Locate the cell with the specified text and output its [X, Y] center coordinate. 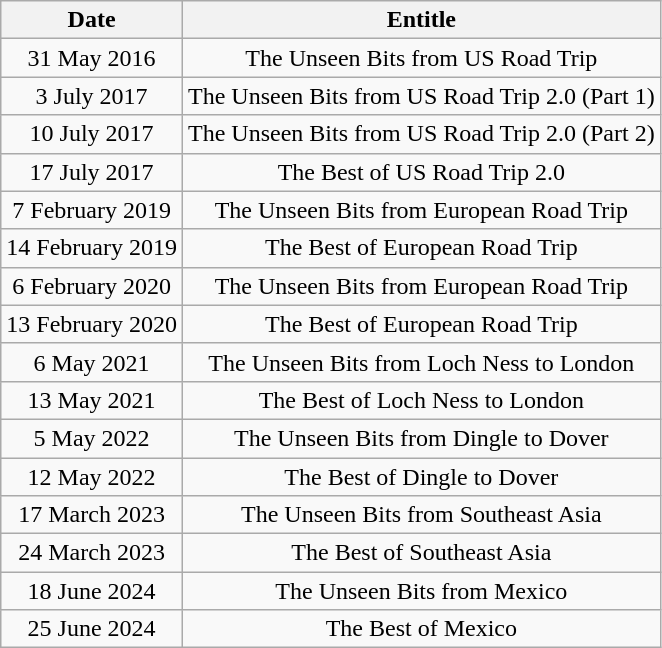
The Unseen Bits from US Road Trip 2.0 (Part 2) [421, 134]
5 May 2022 [92, 438]
6 May 2021 [92, 362]
The Unseen Bits from Southeast Asia [421, 515]
18 June 2024 [92, 591]
Date [92, 20]
The Unseen Bits from US Road Trip [421, 58]
25 June 2024 [92, 629]
17 July 2017 [92, 172]
The Unseen Bits from Dingle to Dover [421, 438]
7 February 2019 [92, 210]
13 February 2020 [92, 324]
The Best of Mexico [421, 629]
12 May 2022 [92, 477]
Entitle [421, 20]
31 May 2016 [92, 58]
6 February 2020 [92, 286]
14 February 2019 [92, 248]
The Unseen Bits from Mexico [421, 591]
24 March 2023 [92, 553]
13 May 2021 [92, 400]
The Best of Southeast Asia [421, 553]
The Best of Loch Ness to London [421, 400]
The Best of Dingle to Dover [421, 477]
The Unseen Bits from Loch Ness to London [421, 362]
3 July 2017 [92, 96]
The Best of US Road Trip 2.0 [421, 172]
The Unseen Bits from US Road Trip 2.0 (Part 1) [421, 96]
17 March 2023 [92, 515]
10 July 2017 [92, 134]
